Determine the (x, y) coordinate at the center of the cell enclosing the given text.  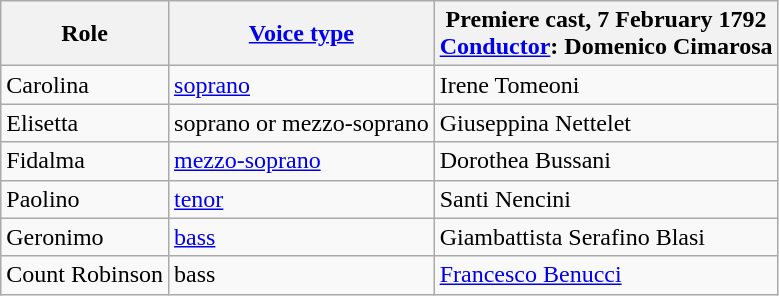
Premiere cast, 7 February 1792Conductor: Domenico Cimarosa (606, 34)
Giuseppina Nettelet (606, 123)
soprano or mezzo-soprano (302, 123)
Fidalma (85, 161)
Santi Nencini (606, 199)
Dorothea Bussani (606, 161)
Geronimo (85, 237)
mezzo-soprano (302, 161)
tenor (302, 199)
Irene Tomeoni (606, 85)
Count Robinson (85, 275)
Voice type (302, 34)
Francesco Benucci (606, 275)
soprano (302, 85)
Elisetta (85, 123)
Paolino (85, 199)
Role (85, 34)
Giambattista Serafino Blasi (606, 237)
Carolina (85, 85)
